Capture the cell that displays the provided text and extract its (X, Y) central coordinate. 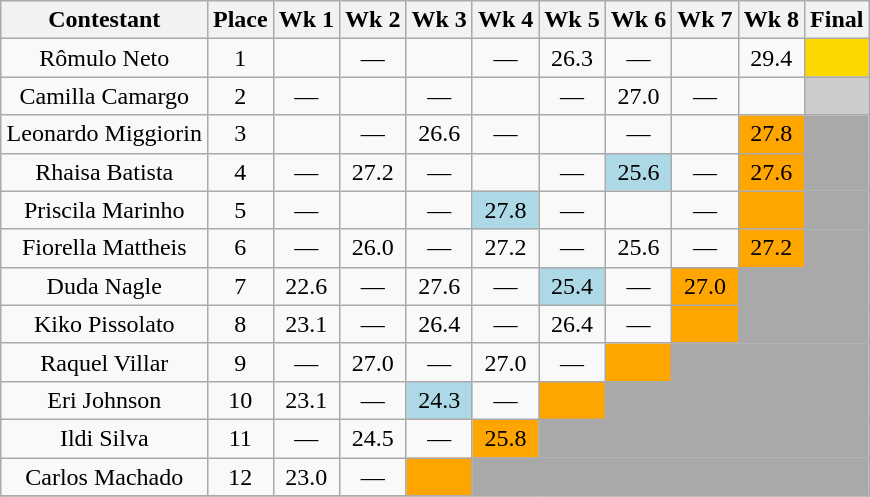
Fiorella Mattheis (104, 248)
24.5 (373, 438)
Carlos Machado (104, 477)
Eri Johnson (104, 400)
9 (240, 362)
25.4 (572, 286)
Leonardo Miggiorin (104, 134)
Wk 8 (771, 20)
Wk 5 (572, 20)
4 (240, 172)
Rômulo Neto (104, 58)
Ildi Silva (104, 438)
Place (240, 20)
23.0 (306, 477)
Camilla Camargo (104, 96)
26.0 (373, 248)
24.3 (439, 400)
11 (240, 438)
26.3 (572, 58)
Final (837, 20)
Wk 1 (306, 20)
5 (240, 210)
29.4 (771, 58)
Kiko Pissolato (104, 324)
Rhaisa Batista (104, 172)
Wk 4 (505, 20)
10 (240, 400)
25.8 (505, 438)
2 (240, 96)
6 (240, 248)
26.6 (439, 134)
Raquel Villar (104, 362)
7 (240, 286)
Priscila Marinho (104, 210)
Wk 2 (373, 20)
3 (240, 134)
Contestant (104, 20)
8 (240, 324)
Wk 6 (638, 20)
Wk 7 (705, 20)
12 (240, 477)
22.6 (306, 286)
Wk 3 (439, 20)
Duda Nagle (104, 286)
1 (240, 58)
